Output the [X, Y] coordinate of the center of the cell containing the given text.  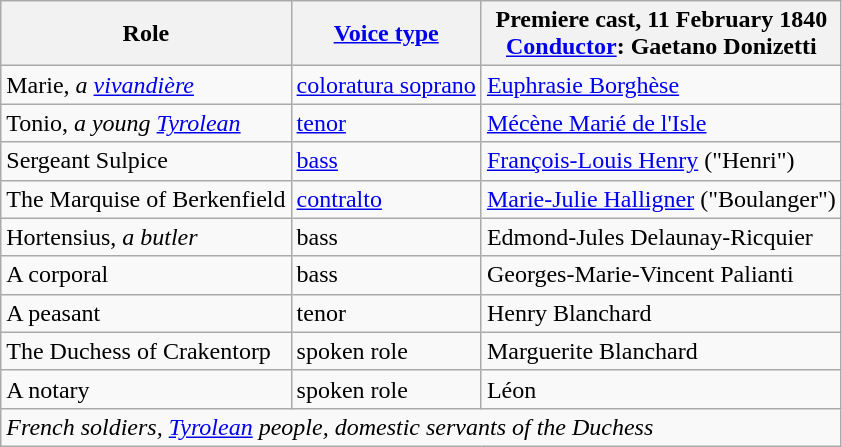
Voice type [386, 34]
Sergeant Sulpice [146, 161]
Georges-Marie-Vincent Palianti [661, 275]
The Marquise of Berkenfield [146, 199]
Marie-Julie Halligner ("Boulanger") [661, 199]
Premiere cast, 11 February 1840Conductor: Gaetano Donizetti [661, 34]
French soldiers, Tyrolean people, domestic servants of the Duchess [422, 427]
Hortensius, a butler [146, 237]
A corporal [146, 275]
Mécène Marié de l'Isle [661, 123]
Euphrasie Borghèse [661, 85]
Marie, a vivandière [146, 85]
coloratura soprano [386, 85]
Henry Blanchard [661, 313]
Tonio, a young Tyrolean [146, 123]
Edmond-Jules Delaunay-Ricquier [661, 237]
Marguerite Blanchard [661, 351]
A peasant [146, 313]
The Duchess of Crakentorp [146, 351]
Léon [661, 389]
A notary [146, 389]
François-Louis Henry ("Henri") [661, 161]
contralto [386, 199]
Role [146, 34]
